Pinpoint the cell where the given text exists, returning its [X, Y] midpoint coordinate. 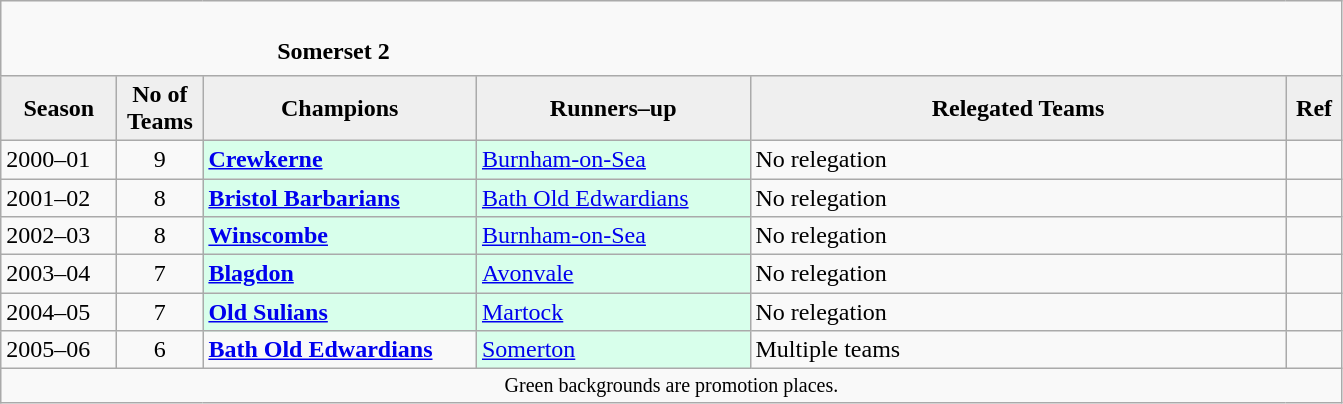
Ref [1314, 108]
2002–03 [59, 236]
Somerton [613, 350]
Green backgrounds are promotion places. [672, 386]
Bristol Barbarians [340, 197]
6 [160, 350]
2000–01 [59, 159]
Champions [340, 108]
Multiple teams [1018, 350]
Runners–up [613, 108]
Old Sulians [340, 312]
Winscombe [340, 236]
2005–06 [59, 350]
2004–05 [59, 312]
9 [160, 159]
2003–04 [59, 274]
Avonvale [613, 274]
Relegated Teams [1018, 108]
2001–02 [59, 197]
Martock [613, 312]
Crewkerne [340, 159]
Season [59, 108]
Blagdon [340, 274]
No of Teams [160, 108]
